Return the [x, y] coordinate for the center point of the cell that contains the specified text.  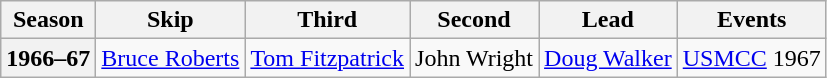
John Wright [474, 58]
Bruce Roberts [170, 58]
Third [328, 20]
Season [48, 20]
Second [474, 20]
Tom Fitzpatrick [328, 58]
USMCC 1967 [752, 58]
Lead [608, 20]
Skip [170, 20]
Doug Walker [608, 58]
Events [752, 20]
1966–67 [48, 58]
